From the cell containing the given text, extract its center point as [x, y] coordinate. 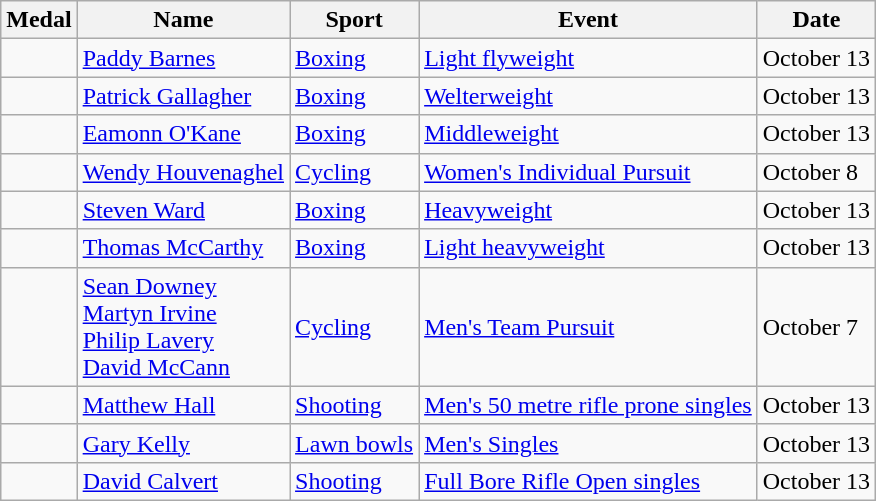
Full Bore Rifle Open singles [588, 481]
Men's Team Pursuit [588, 326]
Medal [39, 20]
Light heavyweight [588, 248]
Name [183, 20]
Patrick Gallagher [183, 96]
October 8 [816, 172]
Wendy Houvenaghel [183, 172]
Matthew Hall [183, 405]
Thomas McCarthy [183, 248]
David Calvert [183, 481]
Welterweight [588, 96]
Men's 50 metre rifle prone singles [588, 405]
Gary Kelly [183, 443]
Sean DowneyMartyn IrvinePhilip LaveryDavid McCann [183, 326]
Light flyweight [588, 58]
Heavyweight [588, 210]
Middleweight [588, 134]
Men's Singles [588, 443]
Women's Individual Pursuit [588, 172]
Lawn bowls [354, 443]
Sport [354, 20]
Paddy Barnes [183, 58]
Event [588, 20]
Steven Ward [183, 210]
October 7 [816, 326]
Date [816, 20]
Eamonn O'Kane [183, 134]
